Detect which cell encompasses the target text, then output its (X, Y) center coordinate. 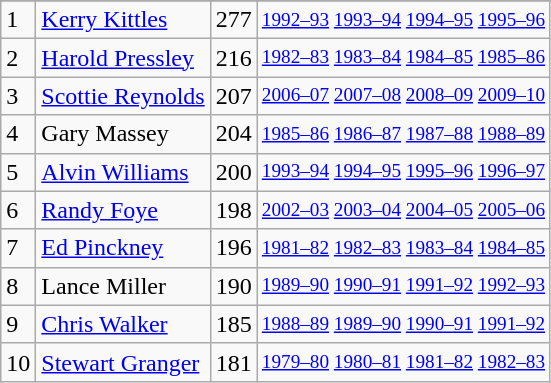
1993–94 1994–95 1995–96 1996–97 (403, 172)
Chris Walker (123, 324)
216 (234, 58)
Gary Massey (123, 134)
1979–80 1980–81 1981–82 1982–83 (403, 362)
1985–86 1986–87 1987–88 1988–89 (403, 134)
5 (18, 172)
185 (234, 324)
Stewart Granger (123, 362)
1992–93 1993–94 1994–95 1995–96 (403, 20)
Lance Miller (123, 286)
200 (234, 172)
7 (18, 248)
1989–90 1990–91 1991–92 1992–93 (403, 286)
6 (18, 210)
1988–89 1989–90 1990–91 1991–92 (403, 324)
Ed Pinckney (123, 248)
2002–03 2003–04 2004–05 2005–06 (403, 210)
4 (18, 134)
1 (18, 20)
9 (18, 324)
277 (234, 20)
2 (18, 58)
207 (234, 96)
2006–07 2007–08 2008–09 2009–10 (403, 96)
Harold Pressley (123, 58)
1982–83 1983–84 1984–85 1985–86 (403, 58)
3 (18, 96)
190 (234, 286)
1981–82 1982–83 1983–84 1984–85 (403, 248)
10 (18, 362)
204 (234, 134)
196 (234, 248)
198 (234, 210)
181 (234, 362)
Randy Foye (123, 210)
Scottie Reynolds (123, 96)
8 (18, 286)
Alvin Williams (123, 172)
Kerry Kittles (123, 20)
